Detect which cell encompasses the target text, then output its [X, Y] center coordinate. 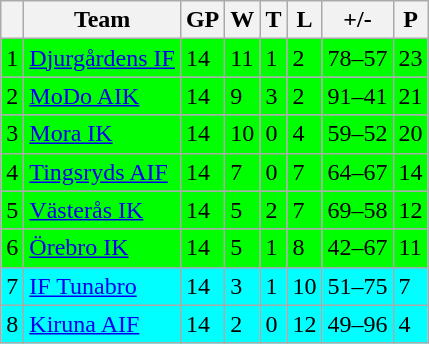
59–52 [358, 134]
78–57 [358, 58]
64–67 [358, 172]
Djurgårdens IF [102, 58]
GP [202, 20]
6 [12, 248]
91–41 [358, 96]
23 [410, 58]
Mora IK [102, 134]
W [242, 20]
Kiruna AIF [102, 324]
IF Tunabro [102, 286]
Tingsryds AIF [102, 172]
L [304, 20]
+/- [358, 20]
49–96 [358, 324]
42–67 [358, 248]
T [274, 20]
Västerås IK [102, 210]
20 [410, 134]
P [410, 20]
51–75 [358, 286]
9 [242, 96]
21 [410, 96]
69–58 [358, 210]
Team [102, 20]
MoDo AIK [102, 96]
Örebro IK [102, 248]
